Return (x, y) of the center of cell containing provided text 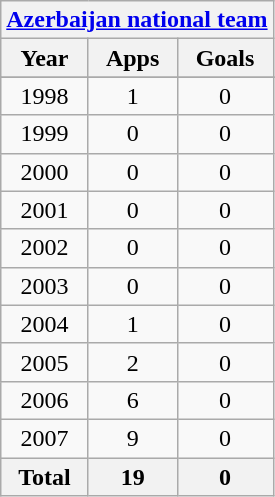
2 (132, 362)
1999 (45, 134)
2006 (45, 400)
9 (132, 438)
1998 (45, 96)
19 (132, 477)
2005 (45, 362)
2001 (45, 210)
Azerbaijan national team (137, 20)
2007 (45, 438)
6 (132, 400)
Goals (225, 58)
2004 (45, 324)
Year (45, 58)
2002 (45, 248)
Apps (132, 58)
2000 (45, 172)
Total (45, 477)
2003 (45, 286)
